Locate the cell with the specified text and output its [x, y] center coordinate. 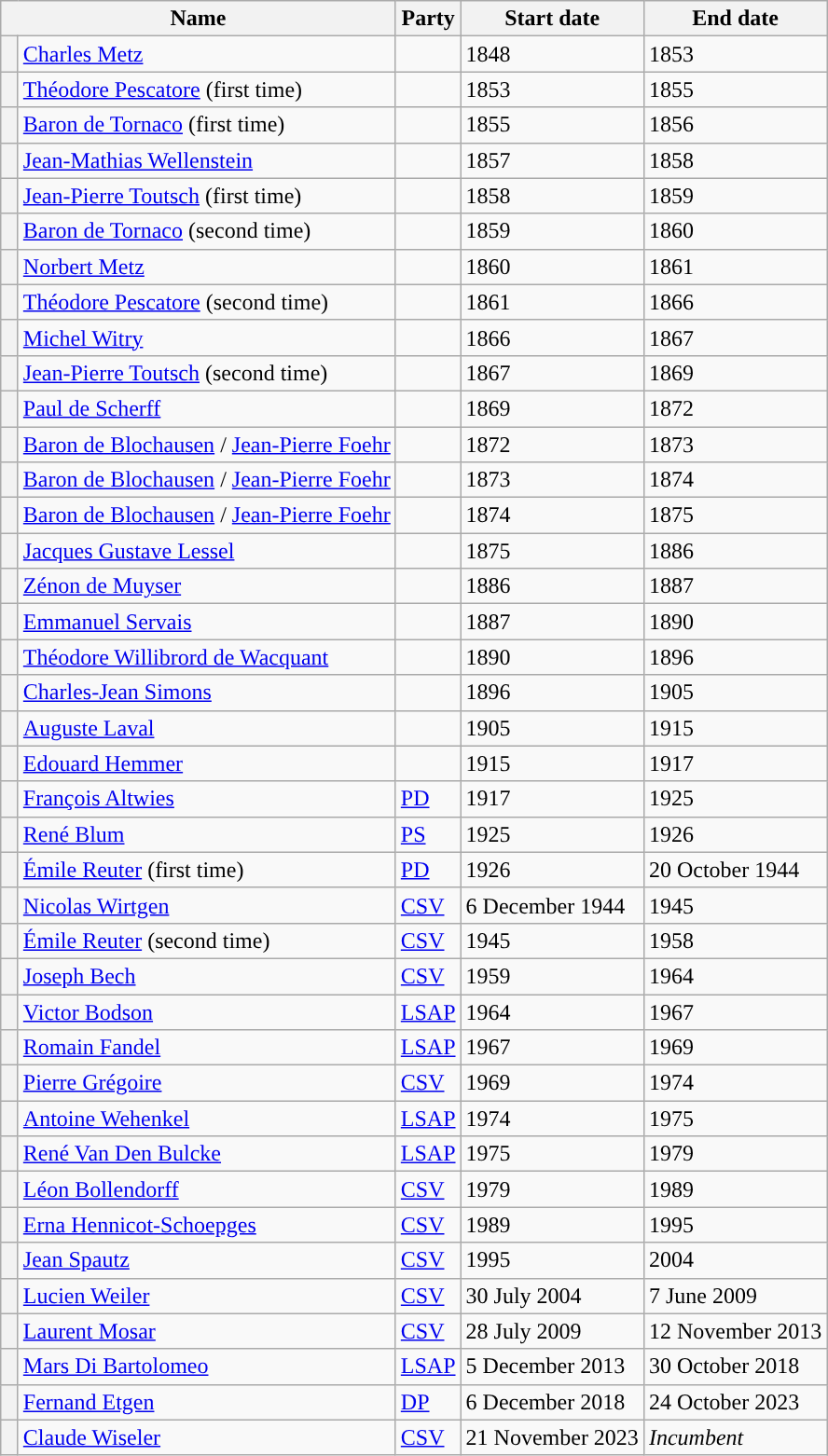
1856 [735, 125]
Auguste Laval [207, 728]
Théodore Pescatore (second time) [207, 302]
Name [199, 19]
Start date [552, 19]
1959 [552, 976]
Théodore Pescatore (first time) [207, 89]
6 December 1944 [552, 905]
Léon Bollendorff [207, 1189]
Charles-Jean Simons [207, 693]
Erna Hennicot-Schoepges [207, 1225]
Emmanuel Servais [207, 622]
Émile Reuter (first time) [207, 870]
5 December 2013 [552, 1367]
Fernand Etgen [207, 1402]
DP [428, 1402]
Claude Wiseler [207, 1437]
Mars Di Bartolomeo [207, 1367]
30 October 2018 [735, 1367]
Baron de Tornaco (second time) [207, 231]
End date [735, 19]
1958 [735, 941]
Edouard Hemmer [207, 763]
12 November 2013 [735, 1331]
Baron de Tornaco (first time) [207, 125]
1857 [552, 160]
21 November 2023 [552, 1437]
Michel Witry [207, 337]
Émile Reuter (second time) [207, 941]
Victor Bodson [207, 1011]
Laurent Mosar [207, 1331]
28 July 2009 [552, 1331]
Incumbent [735, 1437]
30 July 2004 [552, 1296]
François Altwies [207, 799]
Antoine Wehenkel [207, 1119]
Jean-Pierre Toutsch (first time) [207, 196]
René Van Den Bulcke [207, 1154]
Jacques Gustave Lessel [207, 551]
Lucien Weiler [207, 1296]
6 December 2018 [552, 1402]
20 October 1944 [735, 870]
PS [428, 834]
Paul de Scherff [207, 408]
Party [428, 19]
2004 [735, 1260]
Pierre Grégoire [207, 1083]
Nicolas Wirtgen [207, 905]
Jean-Pierre Toutsch (second time) [207, 373]
Joseph Bech [207, 976]
Zénon de Muyser [207, 586]
Charles Metz [207, 54]
René Blum [207, 834]
24 October 2023 [735, 1402]
1848 [552, 54]
Norbert Metz [207, 267]
Jean-Mathias Wellenstein [207, 160]
Romain Fandel [207, 1048]
7 June 2009 [735, 1296]
Théodore Willibrord de Wacquant [207, 657]
Jean Spautz [207, 1260]
